Output the [x, y] coordinate of the center of the cell containing the given text.  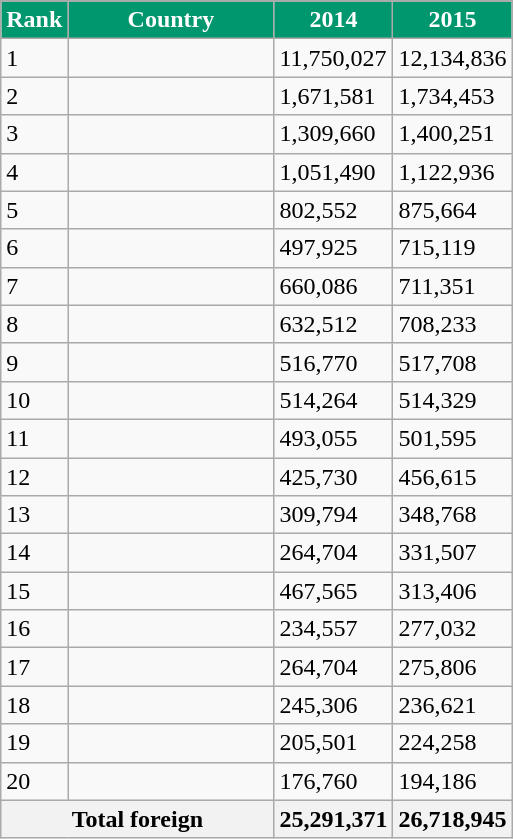
26,718,945 [452, 819]
1,400,251 [452, 134]
456,615 [452, 477]
224,258 [452, 743]
3 [34, 134]
7 [34, 286]
309,794 [334, 515]
Country [171, 20]
313,406 [452, 591]
176,760 [334, 781]
11,750,027 [334, 58]
875,664 [452, 210]
1,051,490 [334, 172]
234,557 [334, 629]
514,329 [452, 400]
708,233 [452, 324]
17 [34, 667]
13 [34, 515]
Total foreign [138, 819]
1,309,660 [334, 134]
1 [34, 58]
11 [34, 438]
4 [34, 172]
6 [34, 248]
802,552 [334, 210]
277,032 [452, 629]
10 [34, 400]
8 [34, 324]
20 [34, 781]
15 [34, 591]
497,925 [334, 248]
425,730 [334, 477]
5 [34, 210]
1,671,581 [334, 96]
16 [34, 629]
9 [34, 362]
205,501 [334, 743]
467,565 [334, 591]
715,119 [452, 248]
516,770 [334, 362]
245,306 [334, 705]
493,055 [334, 438]
1,122,936 [452, 172]
660,086 [334, 286]
2015 [452, 20]
236,621 [452, 705]
711,351 [452, 286]
25,291,371 [334, 819]
18 [34, 705]
1,734,453 [452, 96]
194,186 [452, 781]
331,507 [452, 553]
Rank [34, 20]
12,134,836 [452, 58]
632,512 [334, 324]
501,595 [452, 438]
348,768 [452, 515]
514,264 [334, 400]
275,806 [452, 667]
2 [34, 96]
14 [34, 553]
2014 [334, 20]
12 [34, 477]
517,708 [452, 362]
19 [34, 743]
